Detect which cell encompasses the target text, then output its [x, y] center coordinate. 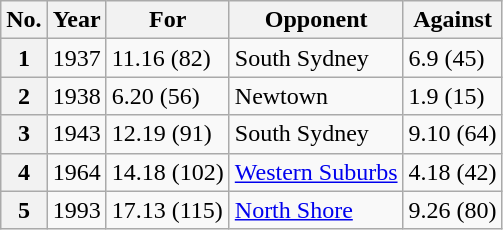
3 [24, 134]
Newtown [316, 96]
North Shore [316, 210]
1964 [76, 172]
1943 [76, 134]
14.18 (102) [168, 172]
1993 [76, 210]
12.19 (91) [168, 134]
Opponent [316, 20]
For [168, 20]
Against [452, 20]
No. [24, 20]
1 [24, 58]
1937 [76, 58]
17.13 (115) [168, 210]
Year [76, 20]
1.9 (15) [452, 96]
5 [24, 210]
11.16 (82) [168, 58]
2 [24, 96]
9.10 (64) [452, 134]
4 [24, 172]
Western Suburbs [316, 172]
6.20 (56) [168, 96]
6.9 (45) [452, 58]
9.26 (80) [452, 210]
1938 [76, 96]
4.18 (42) [452, 172]
